Provide the (x, y) coordinate of the cell's center where the given text is located.  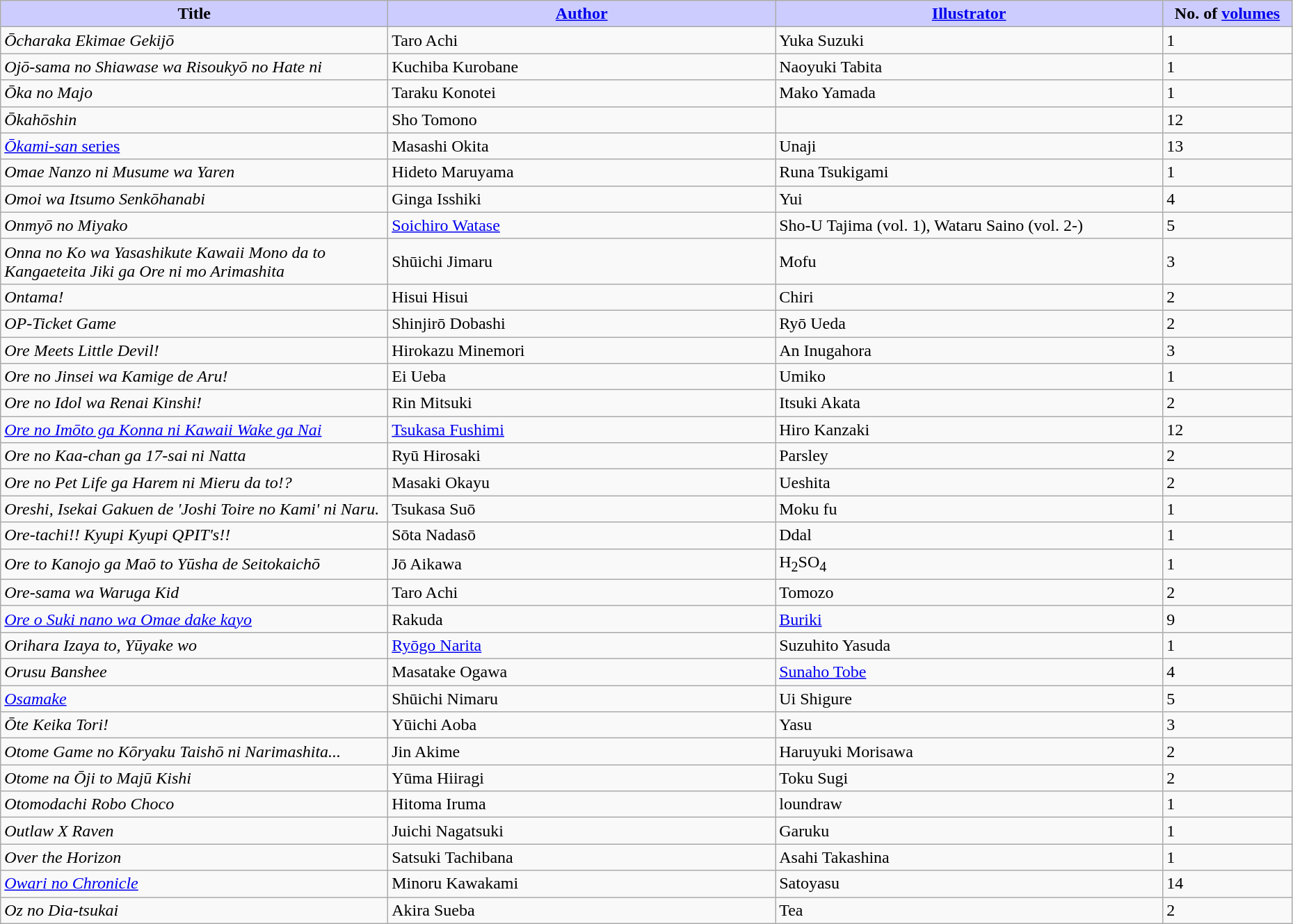
Over the Horizon (195, 857)
Mako Yamada (970, 93)
Yūichi Aoba (581, 725)
Yuka Suzuki (970, 40)
Shūichi Jimaru (581, 261)
Chiri (970, 297)
Garuku (970, 831)
Ontama! (195, 297)
Ueshita (970, 483)
loundraw (970, 804)
Jin Akime (581, 752)
Satoyasu (970, 884)
Oz no Dia-tsukai (195, 910)
Satsuki Tachibana (581, 857)
Rakuda (581, 619)
Tea (970, 910)
Ei Ueba (581, 377)
Minoru Kawakami (581, 884)
Ōte Keika Tori! (195, 725)
Ojō-sama no Shiawase wa Risoukyō no Hate ni (195, 67)
Ginga Isshiki (581, 199)
Hisui Hisui (581, 297)
Orihara Izaya to, Yūyake wo (195, 645)
Tsukasa Fushimi (581, 430)
Ui Shigure (970, 699)
Taraku Konotei (581, 93)
Owari no Chronicle (195, 884)
An Inugahora (970, 350)
Juichi Nagatsuki (581, 831)
Onmyō no Miyako (195, 225)
Onna no Ko wa Yasashikute Kawaii Mono da to Kangaeteita Jiki ga Ore ni mo Arimashita (195, 261)
Rin Mitsuki (581, 403)
Yūma Hiiragi (581, 778)
Masashi Okita (581, 146)
Mofu (970, 261)
Omae Nanzo ni Musume wa Yaren (195, 172)
Ōkahōshin (195, 120)
Author (581, 14)
Outlaw X Raven (195, 831)
Omoi wa Itsumo Senkōhanabi (195, 199)
Jō Aikawa (581, 564)
Ore-sama wa Waruga Kid (195, 592)
Orusu Banshee (195, 672)
9 (1228, 619)
Ryō Ueda (970, 323)
Buriki (970, 619)
Sōta Nadasō (581, 535)
Itsuki Akata (970, 403)
Ore o Suki nano wa Omae dake kayo (195, 619)
14 (1228, 884)
Otomodachi Robo Choco (195, 804)
Masatake Ogawa (581, 672)
Parsley (970, 456)
Ōcharaka Ekimae Gekijō (195, 40)
Ore no Jinsei wa Kamige de Aru! (195, 377)
Toku Sugi (970, 778)
Ore Meets Little Devil! (195, 350)
Ore no Kaa-chan ga 17-sai ni Natta (195, 456)
Sho-U Tajima (vol. 1), Wataru Saino (vol. 2-) (970, 225)
Ryū Hirosaki (581, 456)
Hideto Maruyama (581, 172)
Unaji (970, 146)
Suzuhito Yasuda (970, 645)
Illustrator (970, 14)
Oreshi, Isekai Gakuen de 'Joshi Toire no Kami' ni Naru. (195, 509)
Haruyuki Morisawa (970, 752)
Moku fu (970, 509)
Umiko (970, 377)
Hitoma Iruma (581, 804)
Otome na Ōji to Majū Kishi (195, 778)
Osamake (195, 699)
Ryōgo Narita (581, 645)
Kuchiba Kurobane (581, 67)
Ore-tachi!! Kyupi Kyupi QPIT's!! (195, 535)
Akira Sueba (581, 910)
OP-Ticket Game (195, 323)
H2SO4 (970, 564)
Ore no Pet Life ga Harem ni Mieru da to!? (195, 483)
Sho Tomono (581, 120)
Title (195, 14)
Ōka no Majo (195, 93)
Soichiro Watase (581, 225)
Ōkami-san series (195, 146)
Hiro Kanzaki (970, 430)
Shinjirō Dobashi (581, 323)
Otome Game no Kōryaku Taishō ni Narimashita... (195, 752)
Ore no Idol wa Renai Kinshi! (195, 403)
Runa Tsukigami (970, 172)
Shūichi Nimaru (581, 699)
No. of volumes (1228, 14)
Hirokazu Minemori (581, 350)
Ddal (970, 535)
Yasu (970, 725)
Masaki Okayu (581, 483)
Naoyuki Tabita (970, 67)
13 (1228, 146)
Yui (970, 199)
Tomozo (970, 592)
Ore no Imōto ga Konna ni Kawaii Wake ga Nai (195, 430)
Sunaho Tobe (970, 672)
Tsukasa Suō (581, 509)
Asahi Takashina (970, 857)
Ore to Kanojo ga Maō to Yūsha de Seitokaichō (195, 564)
